Locate the cell with the specified text and output its [X, Y] center coordinate. 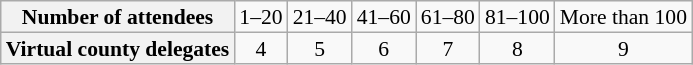
Virtual county delegates [118, 49]
8 [518, 49]
5 [320, 49]
61–80 [448, 17]
7 [448, 49]
1–20 [260, 17]
6 [384, 49]
4 [260, 49]
More than 100 [624, 17]
9 [624, 49]
41–60 [384, 17]
21–40 [320, 17]
81–100 [518, 17]
Number of attendees [118, 17]
